Scan for the cell matching the given text and deliver its [x, y] coordinate at center. 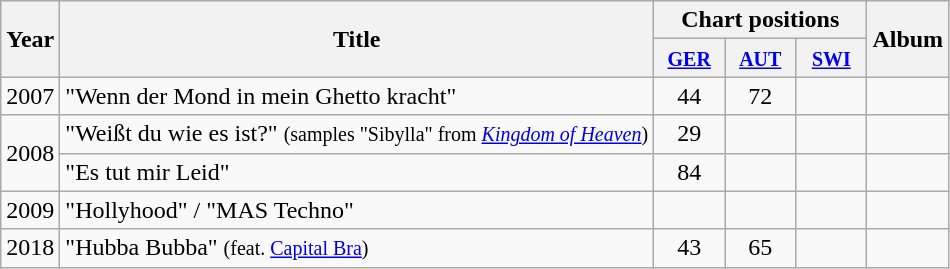
2007 [30, 96]
"Wenn der Mond in mein Ghetto kracht" [357, 96]
72 [760, 96]
65 [760, 248]
84 [690, 172]
29 [690, 134]
2009 [30, 210]
Album [908, 39]
43 [690, 248]
Year [30, 39]
2008 [30, 153]
"Weißt du wie es ist?" (samples "Sibylla" from Kingdom of Heaven) [357, 134]
Chart positions [760, 20]
"Es tut mir Leid" [357, 172]
GER [690, 58]
"Hollyhood" / "MAS Techno" [357, 210]
"Hubba Bubba" (feat. Capital Bra) [357, 248]
Title [357, 39]
44 [690, 96]
SWI [832, 58]
2018 [30, 248]
AUT [760, 58]
